Detect which cell encompasses the target text, then output its [X, Y] center coordinate. 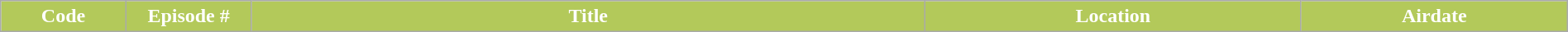
Title [589, 16]
Episode # [189, 16]
Location [1113, 16]
Airdate [1434, 16]
Code [64, 16]
